Pinpoint the cell where the given text exists, returning its (x, y) midpoint coordinate. 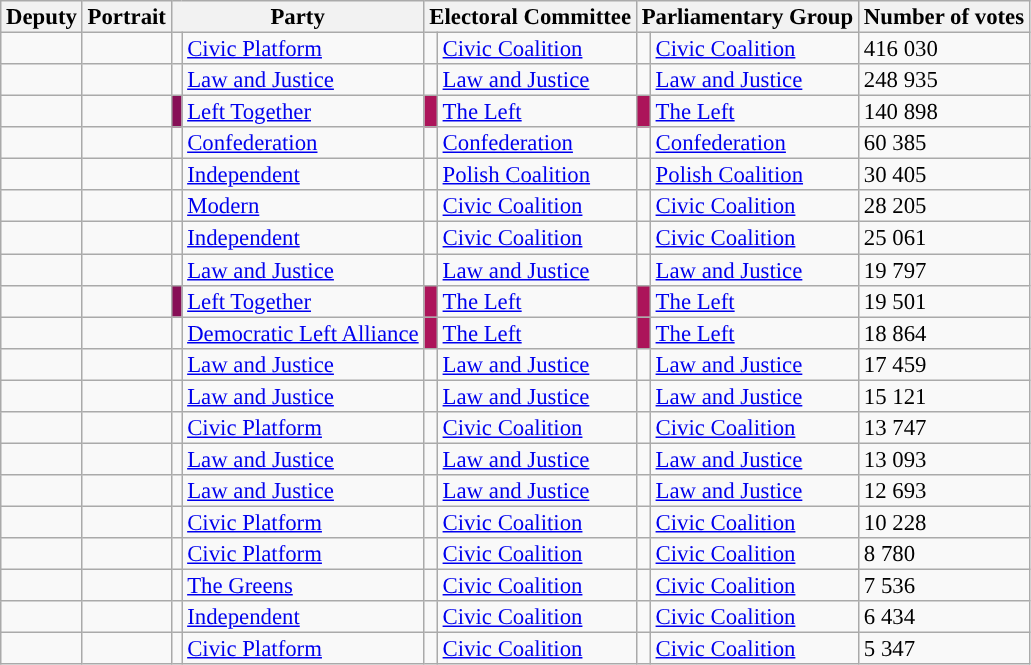
12 693 (944, 491)
7 536 (944, 586)
Number of votes (944, 17)
17 459 (944, 364)
140 898 (944, 112)
Electoral Committee (530, 17)
28 205 (944, 206)
25 061 (944, 238)
Modern (303, 206)
30 405 (944, 175)
Democratic Left Alliance (303, 333)
8 780 (944, 554)
248 935 (944, 80)
Parliamentary Group (747, 17)
13 093 (944, 459)
60 385 (944, 143)
Party (298, 17)
18 864 (944, 333)
15 121 (944, 396)
416 030 (944, 49)
13 747 (944, 428)
5 347 (944, 649)
Deputy (42, 17)
19 501 (944, 301)
Portrait (126, 17)
The Greens (303, 586)
6 434 (944, 617)
10 228 (944, 522)
19 797 (944, 270)
